From the cell containing the given text, extract its center point as (x, y) coordinate. 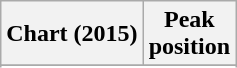
Peakposition (189, 34)
Chart (2015) (72, 34)
